Output the (x, y) coordinate of the center of the cell containing the given text.  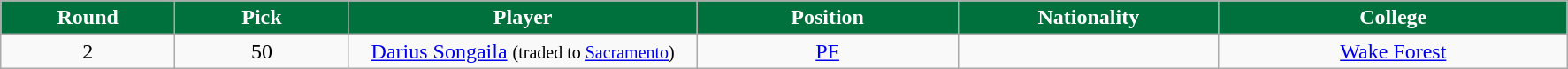
Player (523, 18)
Wake Forest (1393, 51)
Pick (262, 18)
50 (262, 51)
PF (828, 51)
Position (828, 18)
Nationality (1088, 18)
Darius Songaila (traded to Sacramento) (523, 51)
2 (88, 51)
Round (88, 18)
College (1393, 18)
